For the text-containing cell, return its midpoint in (x, y) coordinate format. 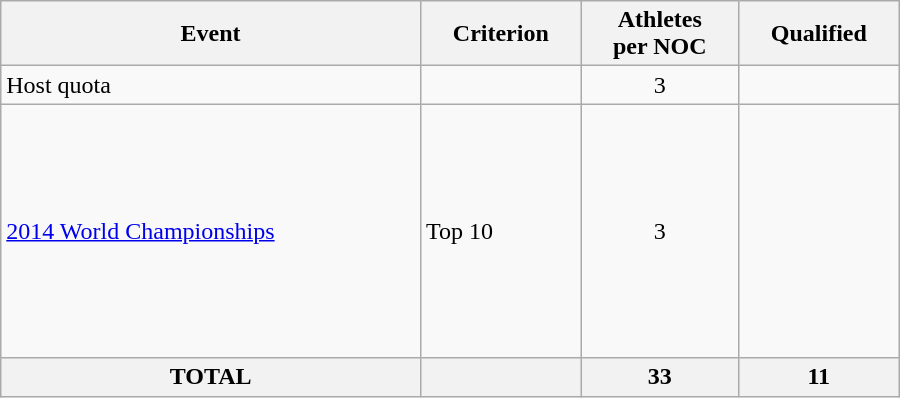
Top 10 (500, 231)
2014 World Championships (211, 231)
Athletesper NOC (660, 34)
Criterion (500, 34)
TOTAL (211, 377)
Host quota (211, 85)
Event (211, 34)
11 (818, 377)
Qualified (818, 34)
33 (660, 377)
